Locate the cell with the specified text and output its [x, y] center coordinate. 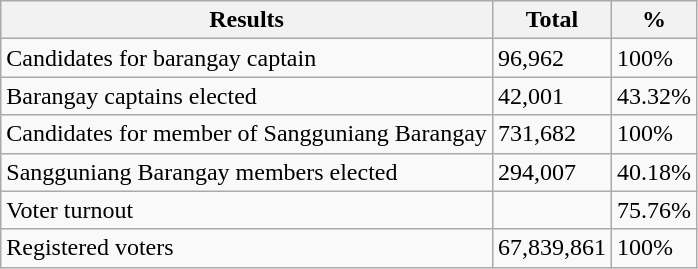
Candidates for member of Sangguniang Barangay [247, 134]
Candidates for barangay captain [247, 58]
96,962 [552, 58]
Sangguniang Barangay members elected [247, 172]
Registered voters [247, 248]
294,007 [552, 172]
67,839,861 [552, 248]
75.76% [654, 210]
731,682 [552, 134]
42,001 [552, 96]
Voter turnout [247, 210]
Total [552, 20]
% [654, 20]
Results [247, 20]
43.32% [654, 96]
40.18% [654, 172]
Barangay captains elected [247, 96]
